Return the [X, Y] coordinate for the center point of the cell that contains the specified text.  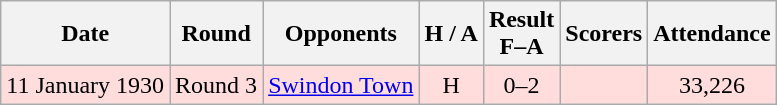
ResultF–A [521, 34]
H / A [451, 34]
Round 3 [216, 85]
0–2 [521, 85]
H [451, 85]
33,226 [712, 85]
Opponents [341, 34]
Swindon Town [341, 85]
11 January 1930 [86, 85]
Attendance [712, 34]
Date [86, 34]
Scorers [604, 34]
Round [216, 34]
